Return the (X, Y) coordinate for the center point of the cell that contains the specified text.  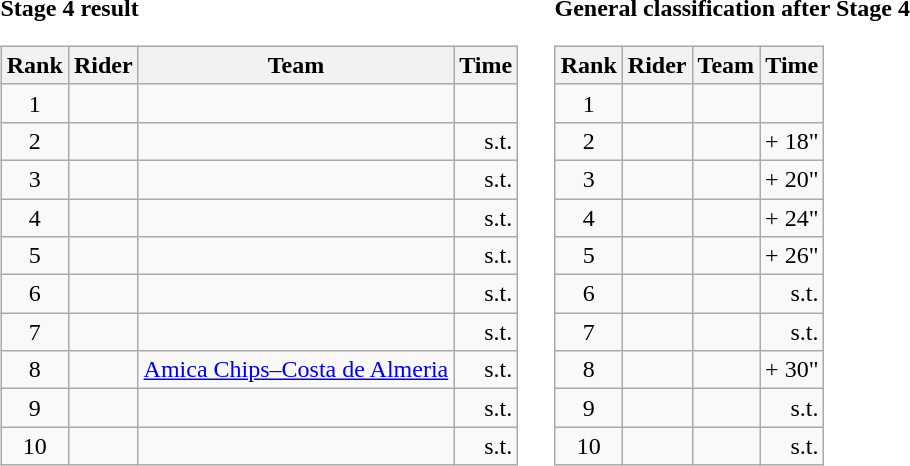
Amica Chips–Costa de Almeria (296, 370)
+ 30" (792, 370)
+ 24" (792, 217)
+ 26" (792, 256)
+ 20" (792, 179)
+ 18" (792, 141)
